Extract the (x, y) coordinate from the center of the cell holding the provided text.  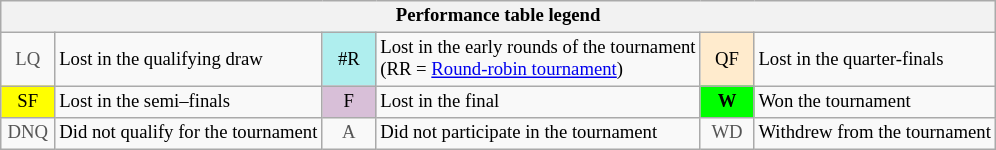
Lost in the early rounds of the tournament(RR = Round-robin tournament) (538, 60)
Won the tournament (874, 102)
#R (349, 60)
Lost in the final (538, 102)
Lost in the semi–finals (188, 102)
W (727, 102)
Withdrew from the tournament (874, 134)
DNQ (28, 134)
F (349, 102)
Lost in the qualifying draw (188, 60)
LQ (28, 60)
Lost in the quarter-finals (874, 60)
QF (727, 60)
SF (28, 102)
Performance table legend (498, 16)
WD (727, 134)
Did not participate in the tournament (538, 134)
Did not qualify for the tournament (188, 134)
A (349, 134)
